Capture the cell that displays the provided text and extract its [x, y] central coordinate. 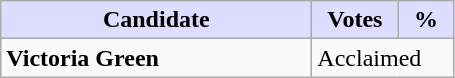
% [426, 20]
Victoria Green [156, 58]
Candidate [156, 20]
Acclaimed [383, 58]
Votes [355, 20]
